For the text-containing cell, return its midpoint in (X, Y) coordinate format. 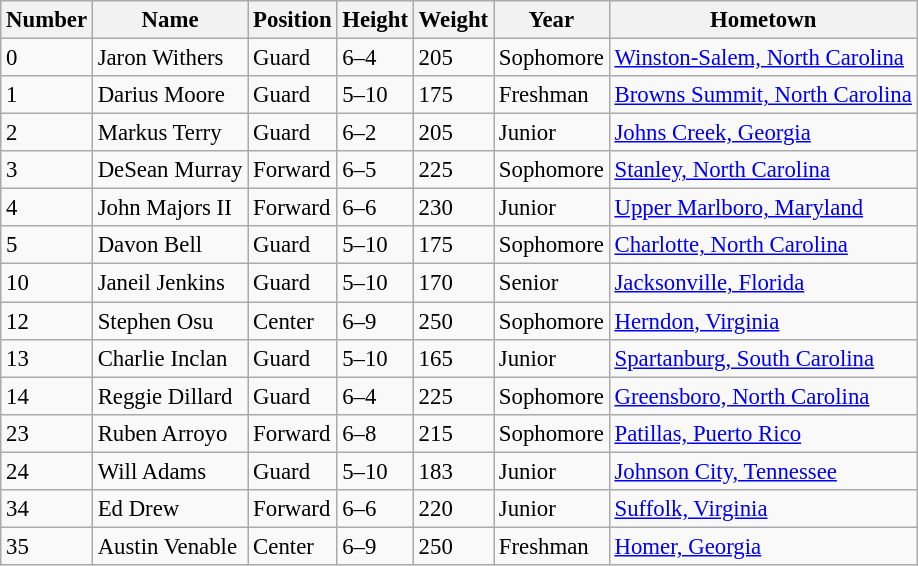
Stephen Osu (170, 321)
5 (47, 245)
34 (47, 509)
Number (47, 20)
Patillas, Puerto Rico (763, 433)
Name (170, 20)
Suffolk, Virginia (763, 509)
230 (453, 208)
Homer, Georgia (763, 546)
12 (47, 321)
10 (47, 283)
14 (47, 396)
0 (47, 58)
Austin Venable (170, 546)
6–5 (375, 170)
6–8 (375, 433)
Ruben Arroyo (170, 433)
Height (375, 20)
6–2 (375, 133)
Greensboro, North Carolina (763, 396)
13 (47, 358)
4 (47, 208)
Year (552, 20)
Stanley, North Carolina (763, 170)
Browns Summit, North Carolina (763, 95)
Charlie Inclan (170, 358)
Herndon, Virginia (763, 321)
Hometown (763, 20)
Position (292, 20)
170 (453, 283)
Markus Terry (170, 133)
Senior (552, 283)
2 (47, 133)
35 (47, 546)
Ed Drew (170, 509)
Charlotte, North Carolina (763, 245)
Jaron Withers (170, 58)
Upper Marlboro, Maryland (763, 208)
Weight (453, 20)
Darius Moore (170, 95)
215 (453, 433)
Reggie Dillard (170, 396)
Davon Bell (170, 245)
Spartanburg, South Carolina (763, 358)
220 (453, 509)
Will Adams (170, 471)
183 (453, 471)
DeSean Murray (170, 170)
3 (47, 170)
Winston-Salem, North Carolina (763, 58)
24 (47, 471)
Johns Creek, Georgia (763, 133)
Janeil Jenkins (170, 283)
23 (47, 433)
165 (453, 358)
1 (47, 95)
John Majors II (170, 208)
Jacksonville, Florida (763, 283)
Johnson City, Tennessee (763, 471)
